For the text-containing cell, return its midpoint in (x, y) coordinate format. 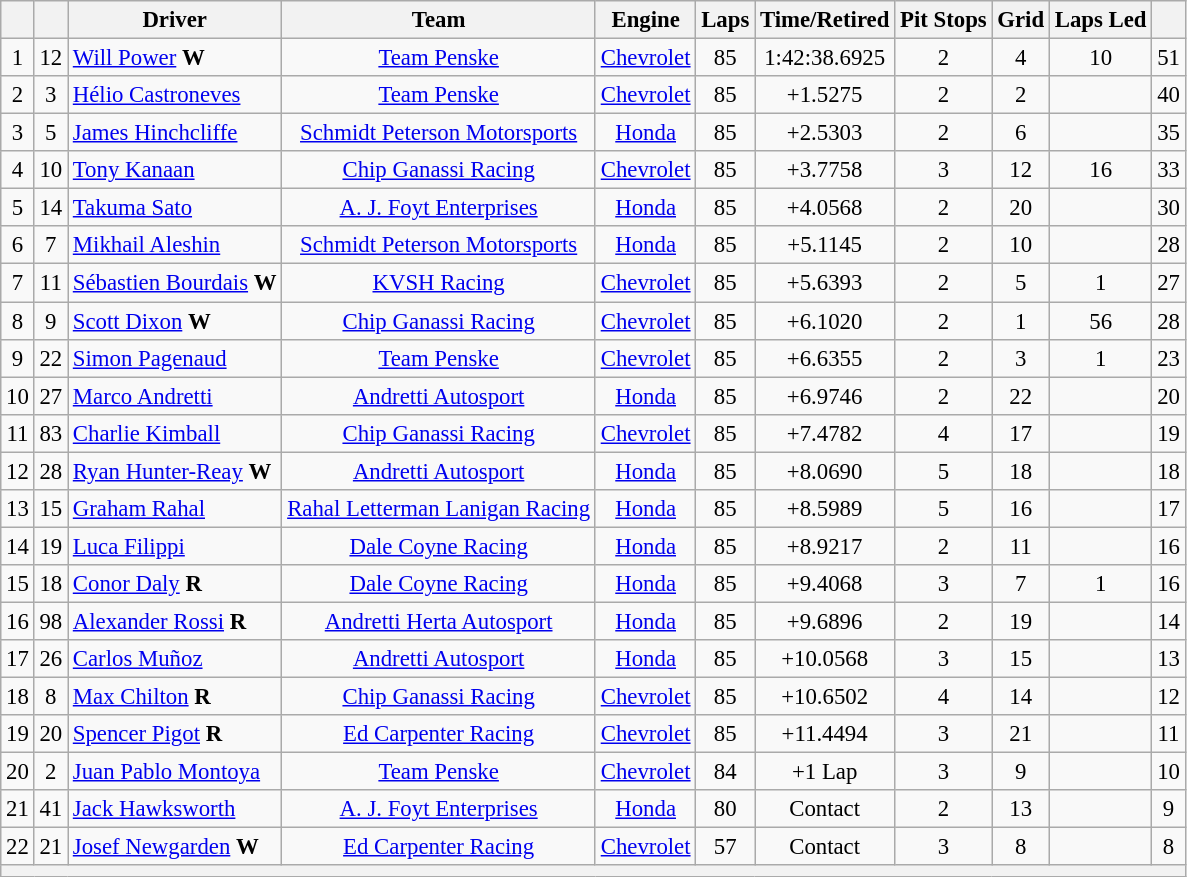
+5.6393 (825, 283)
+8.0690 (825, 471)
+3.7758 (825, 170)
Spencer Pigot R (175, 734)
Mikhail Aleshin (175, 245)
1:42:38.6925 (825, 58)
Takuma Sato (175, 208)
KVSH Racing (439, 283)
33 (1168, 170)
41 (50, 809)
26 (50, 659)
Conor Daly R (175, 584)
Jack Hawksworth (175, 809)
Luca Filippi (175, 546)
+10.0568 (825, 659)
Rahal Letterman Lanigan Racing (439, 509)
Josef Newgarden W (175, 847)
56 (1100, 321)
+7.4782 (825, 433)
+6.1020 (825, 321)
+5.1145 (825, 245)
James Hinchcliffe (175, 133)
Time/Retired (825, 20)
Tony Kanaan (175, 170)
Sébastien Bourdais W (175, 283)
Driver (175, 20)
Alexander Rossi R (175, 621)
Scott Dixon W (175, 321)
+8.9217 (825, 546)
Marco Andretti (175, 396)
Engine (645, 20)
Pit Stops (944, 20)
+10.6502 (825, 697)
+8.5989 (825, 509)
51 (1168, 58)
Max Chilton R (175, 697)
35 (1168, 133)
+6.9746 (825, 396)
23 (1168, 358)
Will Power W (175, 58)
+2.5303 (825, 133)
+1 Lap (825, 772)
+1.5275 (825, 95)
80 (726, 809)
Ryan Hunter-Reay W (175, 471)
Charlie Kimball (175, 433)
+6.6355 (825, 358)
Graham Rahal (175, 509)
Simon Pagenaud (175, 358)
57 (726, 847)
Laps Led (1100, 20)
+4.0568 (825, 208)
Andretti Herta Autosport (439, 621)
Carlos Muñoz (175, 659)
84 (726, 772)
Team (439, 20)
30 (1168, 208)
40 (1168, 95)
Juan Pablo Montoya (175, 772)
98 (50, 621)
+11.4494 (825, 734)
Laps (726, 20)
Grid (1020, 20)
83 (50, 433)
+9.4068 (825, 584)
Hélio Castroneves (175, 95)
+9.6896 (825, 621)
